Return the [X, Y] coordinate for the center point of the cell that contains the specified text.  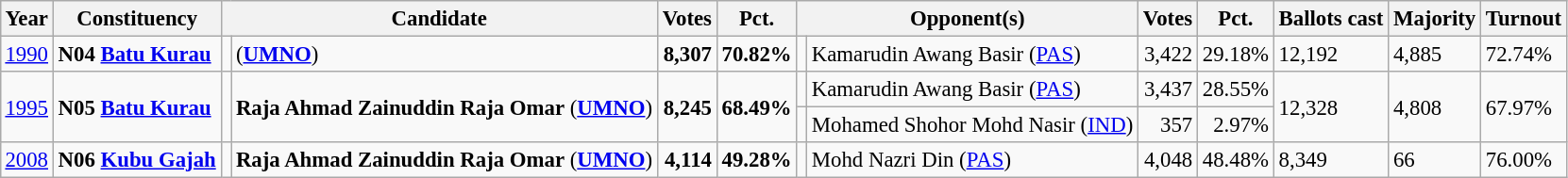
357 [1169, 125]
8,349 [1331, 160]
3,437 [1169, 89]
12,328 [1331, 107]
67.97% [1524, 107]
48.48% [1235, 160]
66 [1435, 160]
4,808 [1435, 107]
1990 [26, 54]
(UMNO) [445, 54]
8,307 [687, 54]
49.28% [757, 160]
4,048 [1169, 160]
N06 Kubu Gajah [137, 160]
Opponent(s) [968, 19]
Majority [1435, 19]
4,114 [687, 160]
Mohamed Shohor Mohd Nasir (IND) [972, 125]
72.74% [1524, 54]
Constituency [137, 19]
Turnout [1524, 19]
2.97% [1235, 125]
76.00% [1524, 160]
Year [26, 19]
N04 Batu Kurau [137, 54]
70.82% [757, 54]
N05 Batu Kurau [137, 107]
Candidate [439, 19]
68.49% [757, 107]
29.18% [1235, 54]
2008 [26, 160]
8,245 [687, 107]
28.55% [1235, 89]
Ballots cast [1331, 19]
12,192 [1331, 54]
3,422 [1169, 54]
4,885 [1435, 54]
Mohd Nazri Din (PAS) [972, 160]
1995 [26, 107]
